Search for the cell housing the specified text and yield its (X, Y) center coordinate. 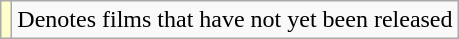
Denotes films that have not yet been released (235, 20)
